Detect which cell encompasses the target text, then output its (X, Y) center coordinate. 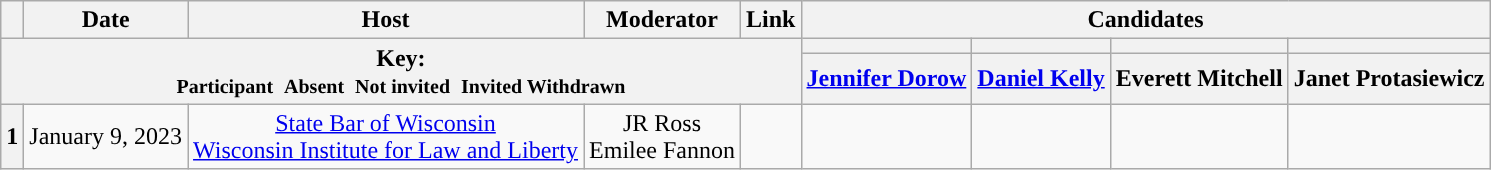
Candidates (1146, 20)
State Bar of WisconsinWisconsin Institute for Law and Liberty (386, 136)
Key: Participant Absent Not invited Invited Withdrawn (401, 72)
Janet Protasiewicz (1389, 78)
January 9, 2023 (106, 136)
Date (106, 20)
Host (386, 20)
1 (12, 136)
Everett Mitchell (1199, 78)
Moderator (662, 20)
Jennifer Dorow (886, 78)
JR RossEmilee Fannon (662, 136)
Link (771, 20)
Daniel Kelly (1041, 78)
